Return the (x, y) coordinate for the center point of the cell that contains the specified text.  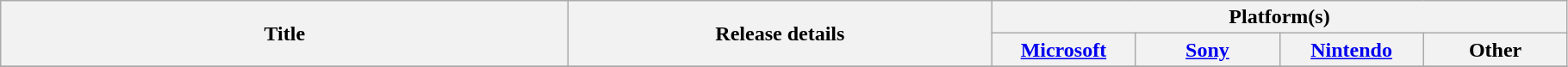
Release details (781, 33)
Microsoft (1063, 50)
Platform(s) (1279, 17)
Title (284, 33)
Nintendo (1351, 50)
Other (1496, 50)
Sony (1208, 50)
